Find where the given text appears and provide that cell's center as (X, Y) coordinate. 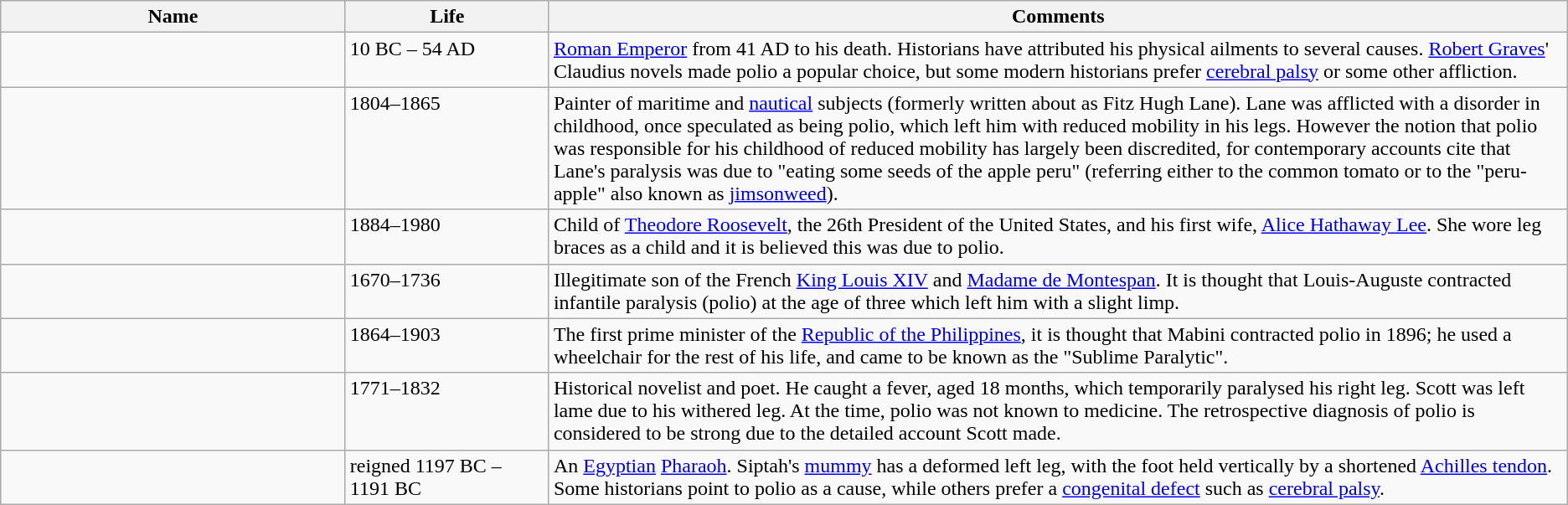
1884–1980 (447, 236)
reigned 1197 BC – 1191 BC (447, 477)
1771–1832 (447, 411)
Comments (1058, 17)
1864–1903 (447, 345)
Life (447, 17)
1804–1865 (447, 148)
1670–1736 (447, 291)
Name (173, 17)
10 BC – 54 AD (447, 60)
